Provide the [X, Y] coordinate of the cell's center where the given text is located.  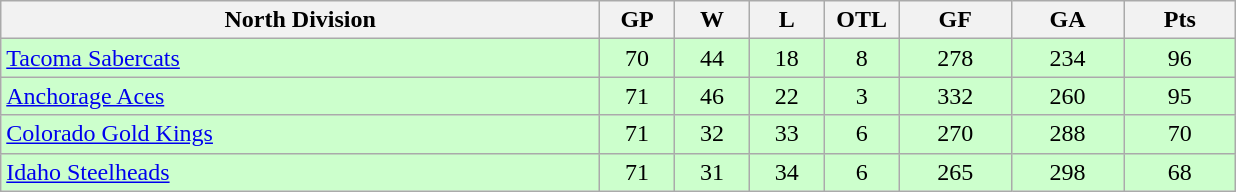
32 [712, 134]
96 [1180, 58]
Pts [1180, 20]
GP [638, 20]
46 [712, 96]
W [712, 20]
332 [955, 96]
34 [786, 172]
Tacoma Sabercats [300, 58]
8 [862, 58]
234 [1067, 58]
31 [712, 172]
18 [786, 58]
GF [955, 20]
Anchorage Aces [300, 96]
265 [955, 172]
288 [1067, 134]
260 [1067, 96]
GA [1067, 20]
278 [955, 58]
Colorado Gold Kings [300, 134]
270 [955, 134]
OTL [862, 20]
68 [1180, 172]
95 [1180, 96]
298 [1067, 172]
3 [862, 96]
22 [786, 96]
Idaho Steelheads [300, 172]
North Division [300, 20]
L [786, 20]
44 [712, 58]
33 [786, 134]
